Search for the cell housing the specified text and yield its [x, y] center coordinate. 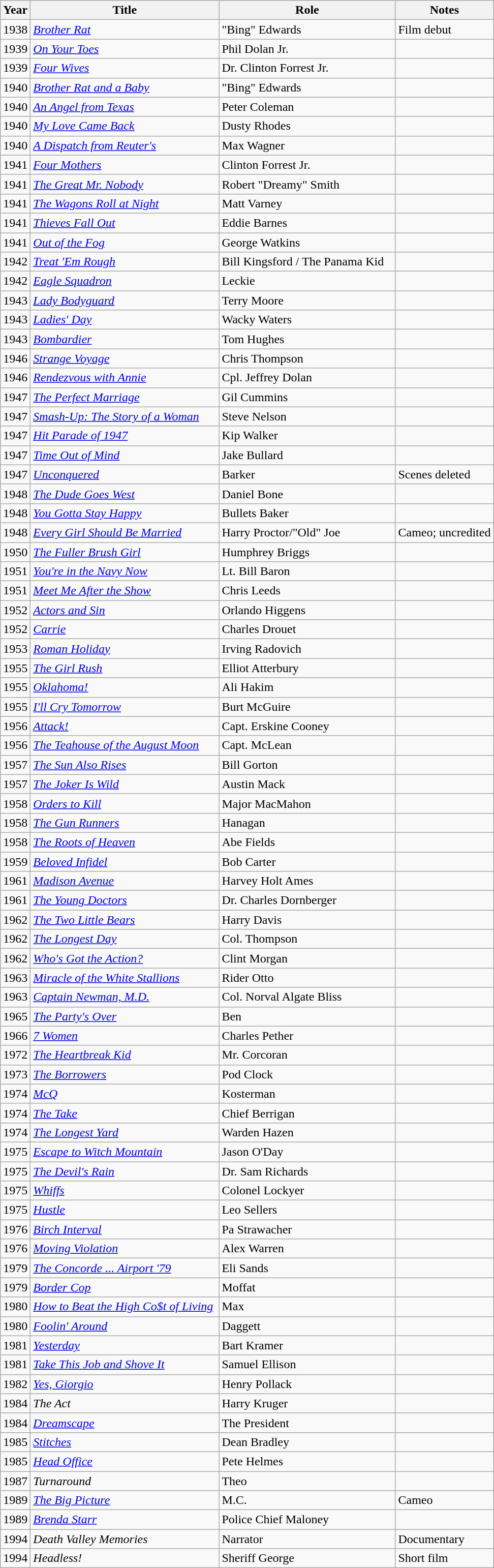
Warden Hazen [307, 1132]
Bill Kingsford / The Panama Kid [307, 262]
The Take [125, 1113]
Who's Got the Action? [125, 958]
Dr. Clinton Forrest Jr. [307, 68]
An Angel from Texas [125, 107]
Brother Rat and a Baby [125, 87]
I'll Cry Tomorrow [125, 707]
Chris Leeds [307, 591]
Title [125, 10]
The Young Doctors [125, 900]
Police Chief Maloney [307, 1520]
Pete Helmes [307, 1461]
Turnaround [125, 1481]
Terry Moore [307, 300]
Leo Sellers [307, 1210]
Notes [444, 10]
Rider Otto [307, 978]
Orders to Kill [125, 803]
Colonel Lockyer [307, 1191]
Capt. McLean [307, 745]
Matt Varney [307, 203]
Major MacMahon [307, 803]
Harry Davis [307, 920]
Robert "Dreamy" Smith [307, 184]
Stitches [125, 1442]
The Gun Runners [125, 823]
Sheriff George [307, 1558]
Charles Drouet [307, 629]
Dr. Sam Richards [307, 1171]
1982 [15, 1384]
Max [307, 1307]
Pa Strawacher [307, 1229]
Death Valley Memories [125, 1539]
Phil Dolan Jr. [307, 49]
Daggett [307, 1326]
Smash-Up: The Story of a Woman [125, 416]
Tom Hughes [307, 339]
Kosterman [307, 1094]
Bill Gorton [307, 765]
Abe Fields [307, 842]
Roman Holiday [125, 649]
Out of the Fog [125, 243]
1973 [15, 1074]
Col. Thompson [307, 939]
The President [307, 1423]
Wacky Waters [307, 320]
Short film [444, 1558]
1965 [15, 1016]
Treat 'Em Rough [125, 262]
The Girl Rush [125, 668]
Yes, Giorgio [125, 1384]
The Great Mr. Nobody [125, 184]
Max Wagner [307, 145]
Captain Newman, M.D. [125, 997]
The Longest Yard [125, 1132]
Unconquered [125, 474]
Chris Thompson [307, 358]
A Dispatch from Reuter's [125, 145]
Jake Bullard [307, 455]
Leckie [307, 281]
Dreamscape [125, 1423]
Miracle of the White Stallions [125, 978]
Daniel Bone [307, 494]
Whiffs [125, 1191]
Jason O'Day [307, 1152]
Samuel Ellison [307, 1365]
McQ [125, 1094]
Bart Kramer [307, 1345]
The Dude Goes West [125, 494]
Foolin' Around [125, 1326]
Narrator [307, 1539]
Birch Interval [125, 1229]
1953 [15, 649]
Beloved Infidel [125, 862]
Film debut [444, 29]
Dr. Charles Dornberger [307, 900]
My Love Came Back [125, 126]
Cameo; uncredited [444, 532]
Bombardier [125, 339]
1987 [15, 1481]
Take This Job and Shove It [125, 1365]
1959 [15, 862]
How to Beat the High Co$t of Living [125, 1307]
Madison Avenue [125, 881]
You're in the Navy Now [125, 571]
Hustle [125, 1210]
The Big Picture [125, 1500]
Time Out of Mind [125, 455]
Every Girl Should Be Married [125, 532]
Border Cop [125, 1287]
Burt McGuire [307, 707]
Thieves Fall Out [125, 223]
Hanagan [307, 823]
The Teahouse of the August Moon [125, 745]
Chief Berrigan [307, 1113]
Alex Warren [307, 1249]
Headless! [125, 1558]
Austin Mack [307, 784]
Elliot Atterbury [307, 668]
Yesterday [125, 1345]
You Gotta Stay Happy [125, 513]
The Devil's Rain [125, 1171]
Rendezvous with Annie [125, 378]
Dusty Rhodes [307, 126]
Col. Norval Algate Bliss [307, 997]
Pod Clock [307, 1074]
Cameo [444, 1500]
1950 [15, 552]
Ladies' Day [125, 320]
Moffat [307, 1287]
The Two Little Bears [125, 920]
Ali Hakim [307, 687]
Clint Morgan [307, 958]
Henry Pollack [307, 1384]
Scenes deleted [444, 474]
Year [15, 10]
Documentary [444, 1539]
Capt. Erskine Cooney [307, 726]
Attack! [125, 726]
1938 [15, 29]
M.C. [307, 1500]
The Fuller Brush Girl [125, 552]
Steve Nelson [307, 416]
Actors and Sin [125, 610]
The Borrowers [125, 1074]
Bullets Baker [307, 513]
Clinton Forrest Jr. [307, 165]
Orlando Higgens [307, 610]
1966 [15, 1036]
On Your Toes [125, 49]
Lady Bodyguard [125, 300]
The Sun Also Rises [125, 765]
Cpl. Jeffrey Dolan [307, 378]
Gil Cummins [307, 397]
Kip Walker [307, 436]
Barker [307, 474]
Meet Me After the Show [125, 591]
Role [307, 10]
The Roots of Heaven [125, 842]
Harry Kruger [307, 1403]
The Wagons Roll at Night [125, 203]
Mr. Corcoran [307, 1055]
Brother Rat [125, 29]
Humphrey Briggs [307, 552]
Irving Radovich [307, 649]
The Perfect Marriage [125, 397]
The Party's Over [125, 1016]
Charles Pether [307, 1036]
Harry Proctor/"Old" Joe [307, 532]
Escape to Witch Mountain [125, 1152]
1972 [15, 1055]
Lt. Bill Baron [307, 571]
Carrie [125, 629]
7 Women [125, 1036]
Oklahoma! [125, 687]
The Longest Day [125, 939]
George Watkins [307, 243]
The Joker Is Wild [125, 784]
The Heartbreak Kid [125, 1055]
Bob Carter [307, 862]
Moving Violation [125, 1249]
Head Office [125, 1461]
Theo [307, 1481]
Strange Voyage [125, 358]
Four Mothers [125, 165]
Eli Sands [307, 1268]
Brenda Starr [125, 1520]
Ben [307, 1016]
Four Wives [125, 68]
Hit Parade of 1947 [125, 436]
Eddie Barnes [307, 223]
Dean Bradley [307, 1442]
The Concorde ... Airport '79 [125, 1268]
The Act [125, 1403]
Eagle Squadron [125, 281]
Harvey Holt Ames [307, 881]
Peter Coleman [307, 107]
